Provide the [X, Y] coordinate of the cell's center where the given text is located.  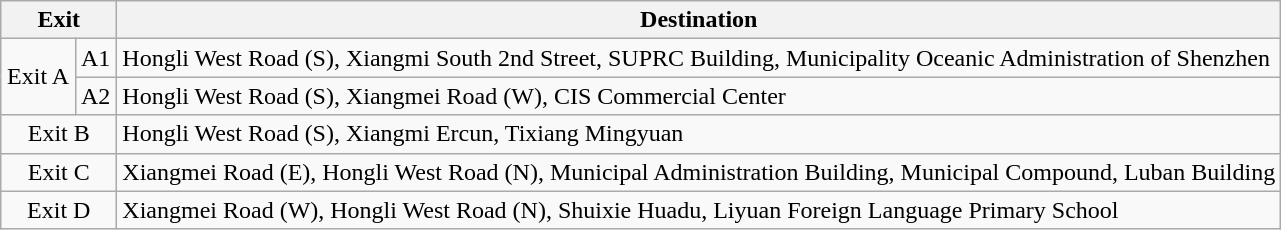
Xiangmei Road (E), Hongli West Road (N), Municipal Administration Building, Municipal Compound, Luban Building [699, 172]
Exit [59, 20]
Exit C [59, 172]
Exit D [59, 210]
Destination [699, 20]
Exit B [59, 134]
A1 [96, 58]
Xiangmei Road (W), Hongli West Road (N), Shuixie Huadu, Liyuan Foreign Language Primary School [699, 210]
Exit A [38, 77]
Hongli West Road (S), Xiangmi South 2nd Street, SUPRC Building, Municipality Oceanic Administration of Shenzhen [699, 58]
A2 [96, 96]
Hongli West Road (S), Xiangmei Road (W), CIS Commercial Center [699, 96]
Hongli West Road (S), Xiangmi Ercun, Tixiang Mingyuan [699, 134]
